Scan for the cell matching the given text and deliver its (x, y) coordinate at center. 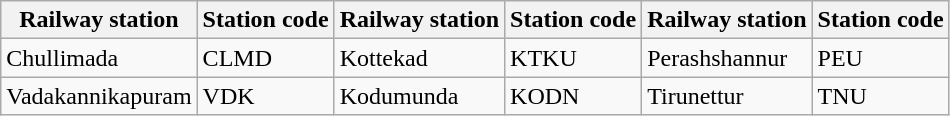
Chullimada (99, 58)
KTKU (574, 58)
Kottekad (419, 58)
Perashshannur (727, 58)
KODN (574, 96)
Kodumunda (419, 96)
Tirunettur (727, 96)
TNU (880, 96)
CLMD (266, 58)
Vadakannikapuram (99, 96)
VDK (266, 96)
PEU (880, 58)
